Pinpoint the cell where the given text exists, returning its (x, y) midpoint coordinate. 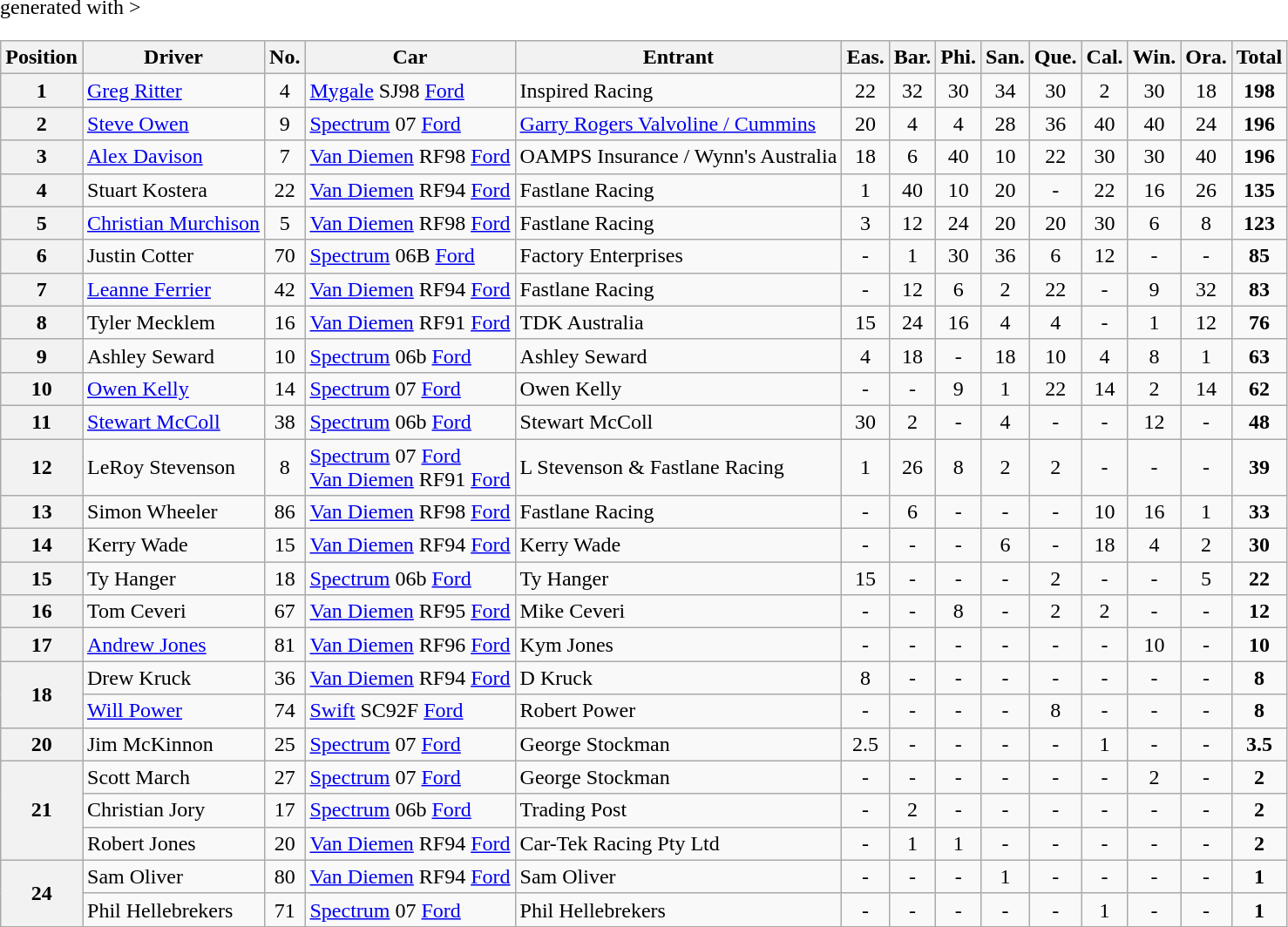
Mike Ceveri (678, 612)
Inspired Racing (678, 91)
28 (1006, 124)
Christian Jory (173, 810)
86 (285, 512)
198 (1259, 91)
Jim McKinnon (173, 744)
25 (285, 744)
Andrew Jones (173, 645)
Kym Jones (678, 645)
11 (42, 422)
Bar. (912, 58)
62 (1259, 389)
81 (285, 645)
70 (285, 256)
Win. (1154, 58)
Greg Ritter (173, 91)
Alex Davison (173, 157)
Robert Power (678, 711)
No. (285, 58)
33 (1259, 512)
Car-Tek Racing Pty Ltd (678, 843)
D Kruck (678, 678)
67 (285, 612)
Factory Enterprises (678, 256)
Van Diemen RF96 Ford (410, 645)
Car (410, 58)
LeRoy Stevenson (173, 467)
2.5 (865, 744)
Scott March (173, 777)
71 (285, 910)
42 (285, 289)
Drew Kruck (173, 678)
80 (285, 876)
Que. (1055, 58)
Spectrum 07 Ford Van Diemen RF91 Ford (410, 467)
76 (1259, 322)
Cal. (1105, 58)
Garry Rogers Valvoline / Cummins (678, 124)
27 (285, 777)
Eas. (865, 58)
Van Diemen RF95 Ford (410, 612)
Christian Murchison (173, 223)
38 (285, 422)
San. (1006, 58)
34 (1006, 91)
Van Diemen RF91 Ford (410, 322)
Simon Wheeler (173, 512)
39 (1259, 467)
Will Power (173, 711)
Stuart Kostera (173, 190)
Leanne Ferrier (173, 289)
Robert Jones (173, 843)
OAMPS Insurance / Wynn's Australia (678, 157)
L Stevenson & Fastlane Racing (678, 467)
63 (1259, 355)
Mygale SJ98 Ford (410, 91)
123 (1259, 223)
Justin Cotter (173, 256)
135 (1259, 190)
48 (1259, 422)
13 (42, 512)
Spectrum 06B Ford (410, 256)
Ora. (1206, 58)
Phi. (959, 58)
Swift SC92F Ford (410, 711)
74 (285, 711)
83 (1259, 289)
85 (1259, 256)
TDK Australia (678, 322)
3.5 (1259, 744)
Driver (173, 58)
Entrant (678, 58)
Tyler Mecklem (173, 322)
Tom Ceveri (173, 612)
Total (1259, 58)
Steve Owen (173, 124)
Position (42, 58)
21 (42, 810)
Trading Post (678, 810)
